Locate the cell with the specified text and output its (x, y) center coordinate. 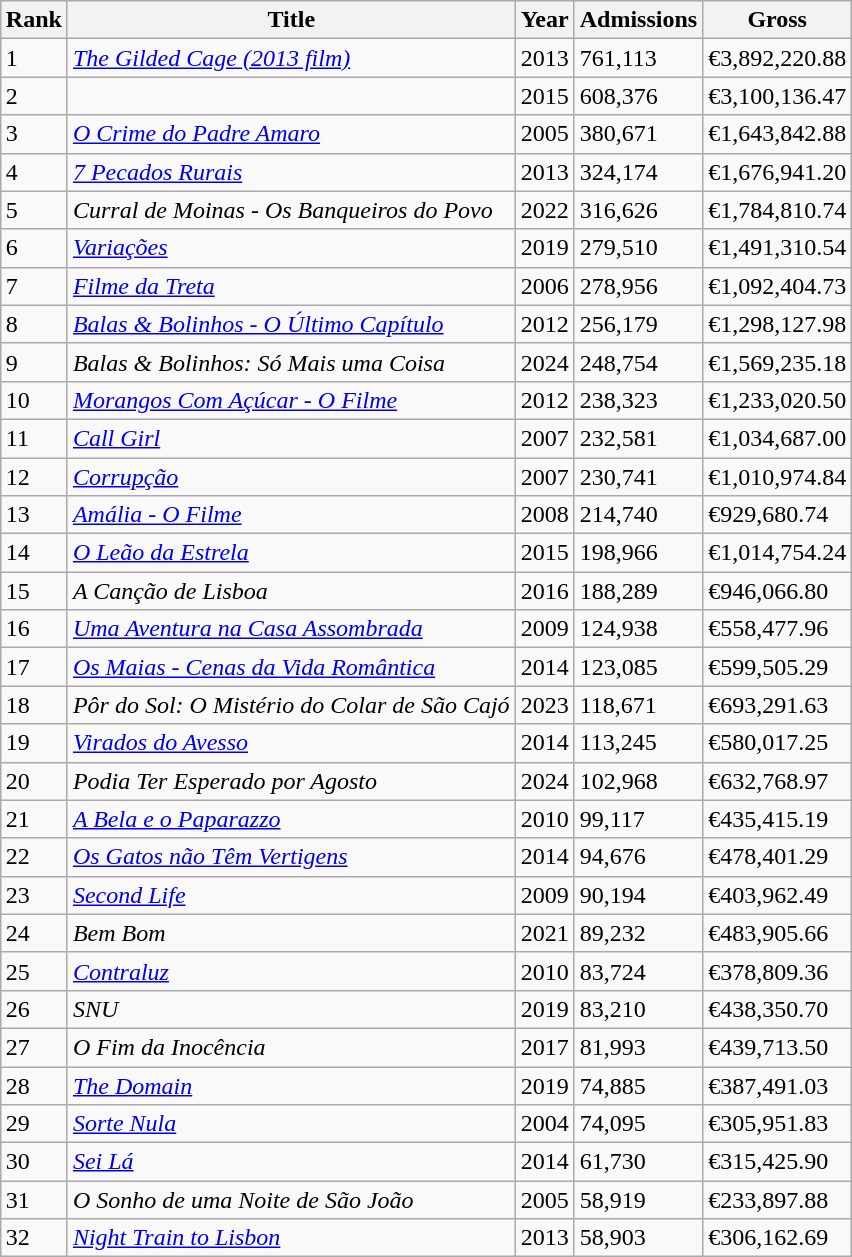
11 (34, 438)
Filme da Treta (291, 286)
€315,425.90 (778, 1162)
€558,477.96 (778, 629)
238,323 (638, 400)
74,095 (638, 1124)
€1,676,941.20 (778, 172)
Sorte Nula (291, 1124)
€599,505.29 (778, 667)
€1,298,127.98 (778, 324)
€438,350.70 (778, 1009)
27 (34, 1047)
10 (34, 400)
113,245 (638, 743)
Gross (778, 20)
O Leão da Estrela (291, 553)
Corrupção (291, 477)
Contraluz (291, 971)
102,968 (638, 781)
12 (34, 477)
124,938 (638, 629)
6 (34, 248)
Os Gatos não Têm Vertigens (291, 857)
14 (34, 553)
19 (34, 743)
83,210 (638, 1009)
8 (34, 324)
761,113 (638, 58)
81,993 (638, 1047)
Second Life (291, 895)
13 (34, 515)
30 (34, 1162)
230,741 (638, 477)
Bem Bom (291, 933)
21 (34, 819)
Night Train to Lisbon (291, 1238)
20 (34, 781)
2022 (544, 210)
31 (34, 1200)
Virados do Avesso (291, 743)
Curral de Moinas - Os Banqueiros do Povo (291, 210)
23 (34, 895)
€1,784,810.74 (778, 210)
Variações (291, 248)
€233,897.88 (778, 1200)
2004 (544, 1124)
€1,014,754.24 (778, 553)
2008 (544, 515)
Admissions (638, 20)
€378,809.36 (778, 971)
Sei Lá (291, 1162)
SNU (291, 1009)
€1,491,310.54 (778, 248)
2017 (544, 1047)
€435,415.19 (778, 819)
O Sonho de uma Noite de São João (291, 1200)
58,903 (638, 1238)
74,885 (638, 1085)
Title (291, 20)
Uma Aventura na Casa Assombrada (291, 629)
€946,066.80 (778, 591)
7 Pecados Rurais (291, 172)
O Crime do Padre Amaro (291, 134)
22 (34, 857)
17 (34, 667)
24 (34, 933)
198,966 (638, 553)
€387,491.03 (778, 1085)
188,289 (638, 591)
Balas & Bolinhos: Só Mais uma Coisa (291, 362)
256,179 (638, 324)
O Fim da Inocência (291, 1047)
€693,291.63 (778, 705)
16 (34, 629)
2016 (544, 591)
€439,713.50 (778, 1047)
18 (34, 705)
25 (34, 971)
324,174 (638, 172)
232,581 (638, 438)
€306,162.69 (778, 1238)
26 (34, 1009)
61,730 (638, 1162)
€3,100,136.47 (778, 96)
Rank (34, 20)
Pôr do Sol: O Mistério do Colar de São Cajó (291, 705)
4 (34, 172)
1 (34, 58)
28 (34, 1085)
A Canção de Lisboa (291, 591)
278,956 (638, 286)
123,085 (638, 667)
29 (34, 1124)
€632,768.97 (778, 781)
380,671 (638, 134)
5 (34, 210)
€1,010,974.84 (778, 477)
A Bela e o Paparazzo (291, 819)
15 (34, 591)
83,724 (638, 971)
€483,905.66 (778, 933)
2023 (544, 705)
58,919 (638, 1200)
2006 (544, 286)
€3,892,220.88 (778, 58)
Year (544, 20)
248,754 (638, 362)
€1,233,020.50 (778, 400)
32 (34, 1238)
99,117 (638, 819)
279,510 (638, 248)
€478,401.29 (778, 857)
89,232 (638, 933)
90,194 (638, 895)
Podia Ter Esperado por Agosto (291, 781)
€1,092,404.73 (778, 286)
3 (34, 134)
Os Maias - Cenas da Vida Romântica (291, 667)
€1,569,235.18 (778, 362)
€929,680.74 (778, 515)
Balas & Bolinhos - O Último Capítulo (291, 324)
€1,643,842.88 (778, 134)
7 (34, 286)
€403,962.49 (778, 895)
€305,951.83 (778, 1124)
Morangos Com Açúcar - O Filme (291, 400)
94,676 (638, 857)
€1,034,687.00 (778, 438)
316,626 (638, 210)
The Domain (291, 1085)
118,671 (638, 705)
€580,017.25 (778, 743)
214,740 (638, 515)
2021 (544, 933)
Call Girl (291, 438)
Amália - O Filme (291, 515)
2 (34, 96)
608,376 (638, 96)
The Gilded Cage (2013 film) (291, 58)
9 (34, 362)
